Provide the (x, y) coordinate of the cell's center where the given text is located.  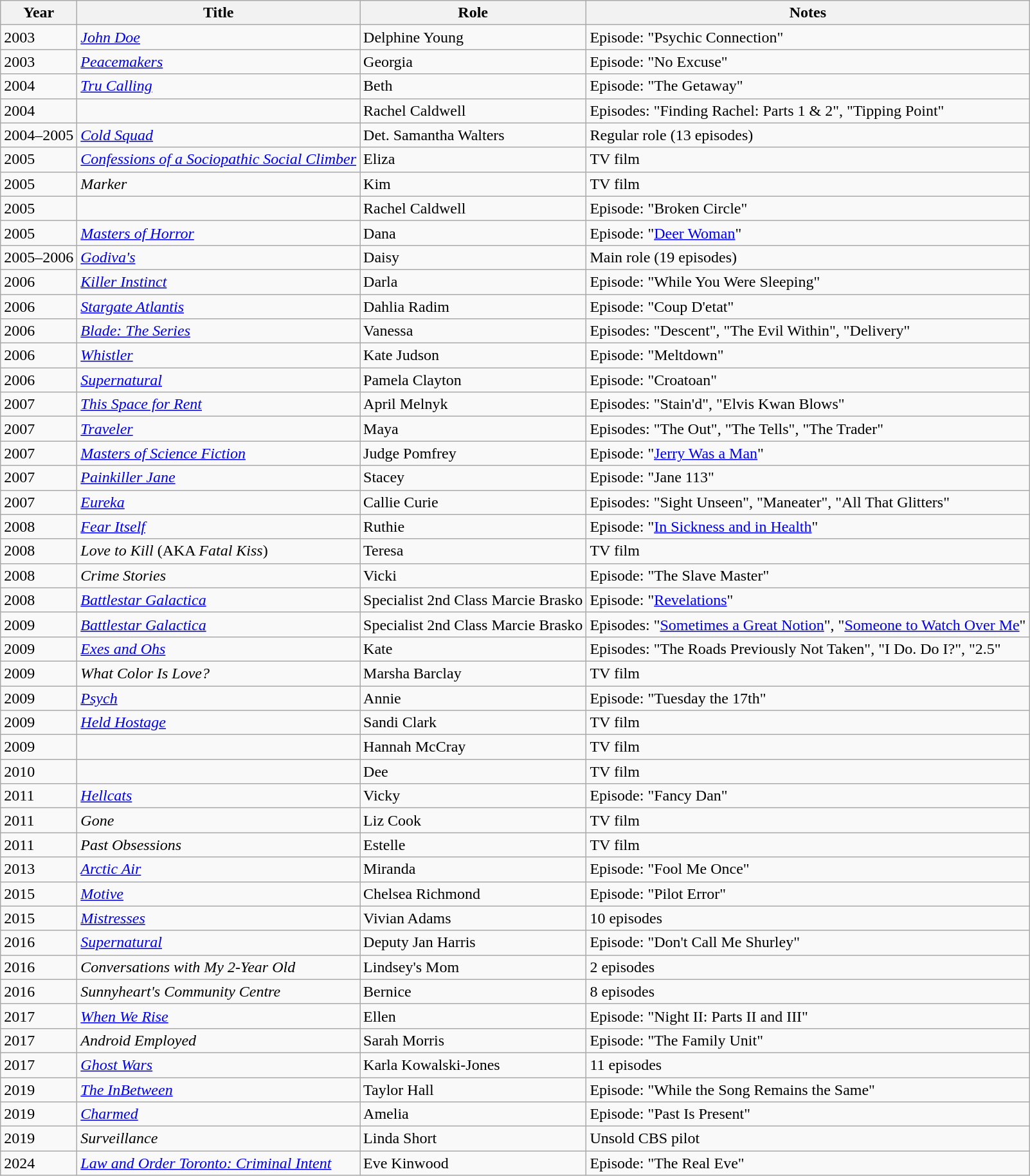
Sunnyheart's Community Centre (219, 991)
Episode: "Croatoan" (808, 380)
Law and Order Toronto: Criminal Intent (219, 1163)
Marsha Barclay (473, 673)
Dee (473, 772)
Episode: "Jane 113" (808, 478)
Confessions of a Sociopathic Social Climber (219, 159)
Cold Squad (219, 135)
Episode: "The Slave Master" (808, 575)
Android Employed (219, 1040)
Godiva's (219, 257)
Episode: "Broken Circle" (808, 208)
Exes and Ohs (219, 649)
Masters of Horror (219, 233)
Episode: "Jerry Was a Man" (808, 453)
April Melnyk (473, 404)
Episodes: "The Roads Previously Not Taken", "I Do. Do I?", "2.5" (808, 649)
Maya (473, 429)
Ghost Wars (219, 1065)
Surveillance (219, 1139)
Blade: The Series (219, 331)
Ellen (473, 1016)
What Color Is Love? (219, 673)
Beth (473, 86)
Episodes: "Sight Unseen", "Maneater", "All That Glitters" (808, 502)
Estelle (473, 845)
2024 (39, 1163)
Hannah McCray (473, 747)
Ruthie (473, 527)
Episode: "Pilot Error" (808, 894)
2010 (39, 772)
Whistler (219, 356)
Killer Instinct (219, 282)
Episode: "While You Were Sleeping" (808, 282)
Episodes: "Finding Rachel: Parts 1 & 2", "Tipping Point" (808, 111)
Episodes: "Sometimes a Great Notion", "Someone to Watch Over Me" (808, 624)
Bernice (473, 991)
2005–2006 (39, 257)
Det. Samantha Walters (473, 135)
Episode: "The Real Eve" (808, 1163)
Past Obsessions (219, 845)
Stargate Atlantis (219, 307)
Psych (219, 698)
Episode: "The Getaway" (808, 86)
Traveler (219, 429)
Kim (473, 184)
Pamela Clayton (473, 380)
Miranda (473, 869)
Tru Calling (219, 86)
Stacey (473, 478)
Episode: "Deer Woman" (808, 233)
Daisy (473, 257)
Notes (808, 13)
Dahlia Radim (473, 307)
Episodes: "Stain'd", "Elvis Kwan Blows" (808, 404)
8 episodes (808, 991)
Deputy Jan Harris (473, 943)
Linda Short (473, 1139)
Kate Judson (473, 356)
Episode: "No Excuse" (808, 62)
2 episodes (808, 967)
Kate (473, 649)
Peacemakers (219, 62)
Regular role (13 episodes) (808, 135)
Motive (219, 894)
Title (219, 13)
Masters of Science Fiction (219, 453)
Episodes: "Descent", "The Evil Within", "Delivery" (808, 331)
Year (39, 13)
Sandi Clark (473, 723)
Crime Stories (219, 575)
Episode: "Fool Me Once" (808, 869)
Episode: "Don't Call Me Shurley" (808, 943)
Episode: "While the Song Remains the Same" (808, 1090)
Liz Cook (473, 820)
Delphine Young (473, 37)
The InBetween (219, 1090)
Dana (473, 233)
Vicki (473, 575)
Darla (473, 282)
Episode: "Revelations" (808, 600)
Lindsey's Mom (473, 967)
Mistresses (219, 918)
Vivian Adams (473, 918)
Love to Kill (AKA Fatal Kiss) (219, 551)
Arctic Air (219, 869)
Held Hostage (219, 723)
Vicky (473, 796)
Painkiller Jane (219, 478)
Episode: "Tuesday the 17th" (808, 698)
Main role (19 episodes) (808, 257)
Gone (219, 820)
Episode: "In Sickness and in Health" (808, 527)
Marker (219, 184)
Charmed (219, 1114)
10 episodes (808, 918)
Fear Itself (219, 527)
Teresa (473, 551)
Karla Kowalski-Jones (473, 1065)
Episode: "Psychic Connection" (808, 37)
Episode: "The Family Unit" (808, 1040)
Episode: "Past Is Present" (808, 1114)
Episode: "Night II: Parts II and III" (808, 1016)
Annie (473, 698)
Conversations with My 2-Year Old (219, 967)
Sarah Morris (473, 1040)
Georgia (473, 62)
Role (473, 13)
Unsold CBS pilot (808, 1139)
Chelsea Richmond (473, 894)
Episode: "Coup D'etat" (808, 307)
Episode: "Meltdown" (808, 356)
Callie Curie (473, 502)
Eve Kinwood (473, 1163)
Hellcats (219, 796)
This Space for Rent (219, 404)
Eureka (219, 502)
When We Rise (219, 1016)
Taylor Hall (473, 1090)
Vanessa (473, 331)
Eliza (473, 159)
Amelia (473, 1114)
John Doe (219, 37)
2004–2005 (39, 135)
2013 (39, 869)
Judge Pomfrey (473, 453)
Episodes: "The Out", "The Tells", "The Trader" (808, 429)
Episode: "Fancy Dan" (808, 796)
11 episodes (808, 1065)
